Return (X, Y) of the center of cell containing provided text 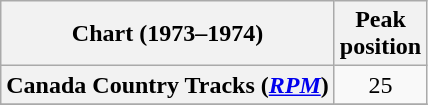
Canada Country Tracks (RPM) (168, 85)
Peakposition (380, 34)
25 (380, 85)
Chart (1973–1974) (168, 34)
